Capture the cell that displays the provided text and extract its [X, Y] central coordinate. 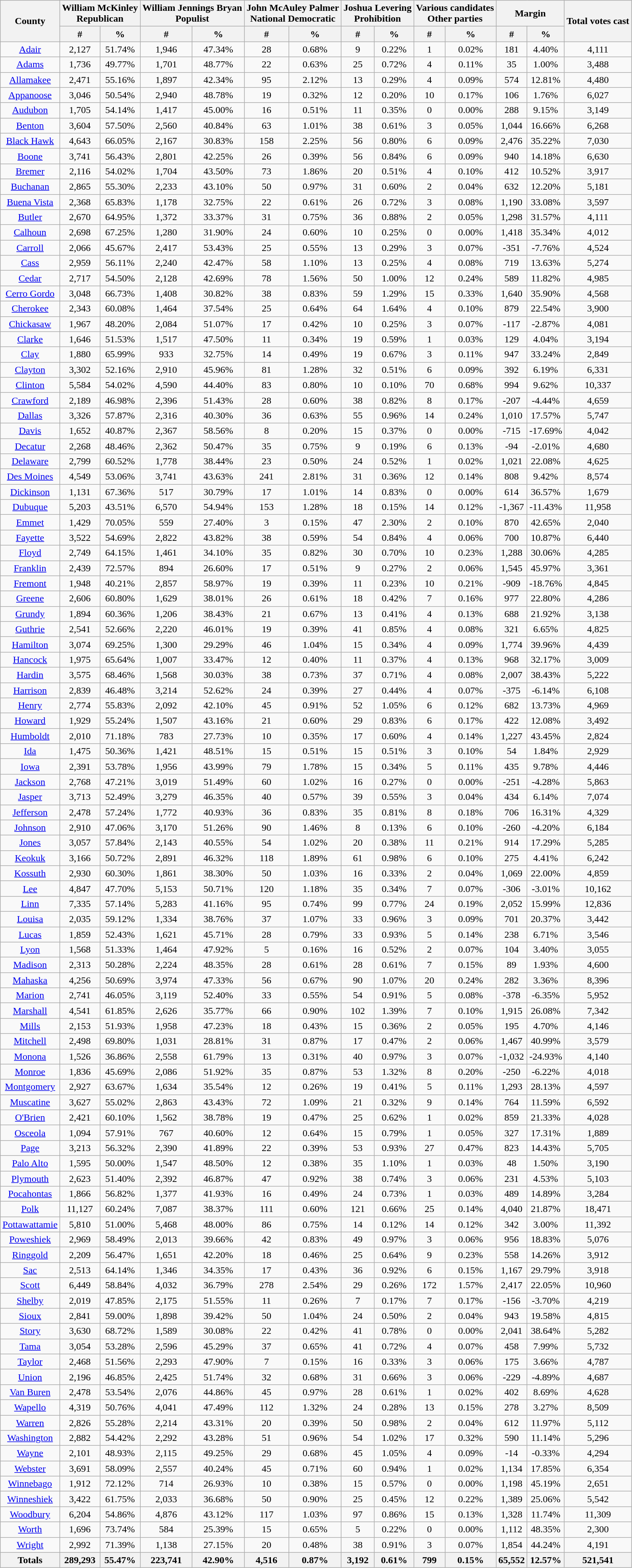
Clayton [30, 370]
50.72% [120, 858]
1,408 [166, 293]
34.35% [218, 1270]
46.01% [218, 629]
57.50% [120, 125]
7.99% [546, 1346]
Buchanan [30, 186]
11,392 [598, 1224]
43.63% [218, 477]
1,836 [80, 1072]
78 [267, 278]
Poweshiek [30, 1240]
590 [511, 1438]
64 [357, 309]
3,326 [80, 415]
Floyd [30, 553]
5,468 [166, 1224]
5,810 [80, 1224]
51 [267, 1438]
58 [267, 263]
0.45% [394, 1499]
1,854 [511, 1545]
John McAuley PalmerNational Democratic [293, 14]
14.43% [546, 1148]
2,052 [511, 904]
52 [357, 706]
1.89% [315, 858]
181 [511, 49]
Lee [30, 888]
2,196 [80, 1377]
27.40% [218, 522]
1,562 [166, 1117]
Humboldt [30, 736]
42.20% [218, 1255]
3,170 [166, 827]
288 [511, 110]
48.77% [218, 65]
0.78% [394, 1331]
45.71% [218, 935]
-24.93% [546, 1056]
6,268 [598, 125]
14.26% [546, 1255]
3,279 [166, 797]
45.67% [120, 248]
153 [267, 507]
1,967 [80, 324]
1.84% [546, 751]
2,084 [166, 324]
5,274 [598, 263]
1,418 [511, 233]
10.87% [546, 538]
3,192 [357, 1560]
0.48% [315, 1545]
3,361 [598, 568]
57.24% [120, 812]
2,882 [80, 1438]
61 [357, 858]
64.14% [120, 1270]
2,560 [166, 125]
17.31% [546, 1133]
4,256 [80, 980]
51.33% [120, 950]
89 [511, 965]
51.43% [218, 400]
50.54% [120, 95]
2,670 [80, 217]
Wapello [30, 1407]
2,209 [80, 1255]
1,589 [166, 1331]
Marion [30, 995]
117 [267, 1514]
Monona [30, 1056]
158 [267, 141]
59.00% [120, 1316]
Winneshiek [30, 1499]
44.24% [546, 1545]
Emmet [30, 522]
4,018 [598, 1072]
1,929 [80, 721]
1,280 [166, 233]
8.69% [546, 1392]
58.56% [218, 431]
67.36% [120, 492]
Winnebago [30, 1484]
1,701 [166, 65]
-6.14% [546, 690]
Johnson [30, 827]
40.55% [218, 843]
56.47% [120, 1255]
66.73% [120, 293]
1,467 [511, 1041]
29.29% [218, 644]
Black Hawk [30, 141]
6.19% [546, 370]
2,240 [166, 263]
3,604 [80, 125]
57.14% [120, 904]
48.51% [218, 751]
4,294 [598, 1453]
52.40% [218, 995]
51.40% [120, 1178]
Jackson [30, 782]
2,741 [80, 995]
Benton [30, 125]
Adams [30, 65]
3,074 [80, 644]
1,069 [511, 873]
2,116 [80, 171]
0.40% [315, 660]
1,652 [80, 431]
3,055 [598, 950]
3,019 [166, 782]
823 [511, 1148]
3,048 [80, 293]
52.16% [120, 370]
39.96% [546, 644]
1,517 [166, 339]
Ida [30, 751]
14.89% [546, 1194]
Audubon [30, 110]
47.70% [120, 888]
86 [267, 1224]
39.42% [218, 1316]
1,946 [166, 49]
2,959 [80, 263]
879 [511, 309]
65.64% [120, 660]
859 [511, 1117]
-260 [511, 827]
2,392 [166, 1178]
72.57% [120, 568]
11,127 [80, 1209]
2,066 [80, 248]
Carroll [30, 248]
22.00% [546, 873]
12.20% [546, 186]
1,328 [511, 1514]
Boone [30, 156]
0.70% [394, 553]
21.33% [546, 1117]
-94 [511, 446]
4,847 [80, 888]
Appanoose [30, 95]
2,391 [80, 767]
2,390 [166, 1148]
45.29% [218, 1346]
914 [511, 843]
4,825 [598, 629]
70 [429, 385]
Howard [30, 721]
4,680 [598, 446]
11,309 [598, 1514]
1.57% [470, 1285]
55.83% [120, 706]
2,927 [80, 1087]
66.05% [120, 141]
1.76% [546, 95]
2,368 [80, 202]
8,509 [598, 1407]
42 [267, 1240]
36.68% [218, 1499]
2,891 [166, 858]
Warren [30, 1423]
30.82% [218, 293]
1,293 [511, 1087]
69.80% [120, 1041]
1,507 [166, 721]
54.42% [120, 1438]
51.07% [218, 324]
2.25% [315, 141]
35.77% [218, 1011]
68.46% [120, 675]
-6.35% [546, 995]
Van Buren [30, 1392]
4,659 [598, 400]
51.00% [120, 1224]
43.99% [218, 767]
2,035 [80, 919]
3,713 [80, 797]
47.21% [120, 782]
-375 [511, 690]
2,929 [598, 751]
9.78% [546, 767]
40.30% [218, 415]
Lyon [30, 950]
102 [357, 1011]
933 [166, 354]
1,167 [511, 1270]
4,549 [80, 477]
43.82% [218, 538]
60.24% [120, 1209]
Woodbury [30, 1514]
5,296 [598, 1438]
195 [511, 1026]
489 [511, 1194]
10,162 [598, 888]
2,313 [80, 965]
45.96% [218, 370]
2,439 [80, 568]
33.08% [546, 202]
42.65% [546, 522]
17.29% [546, 843]
57.84% [120, 843]
72 [267, 1102]
458 [511, 1346]
3,442 [598, 919]
59 [357, 293]
0.28% [394, 1407]
1.64% [394, 309]
238 [511, 935]
4,541 [80, 1011]
Keokuk [30, 858]
55.02% [120, 1102]
0.88% [394, 217]
42.10% [218, 706]
3,900 [598, 309]
2,128 [166, 278]
57.87% [120, 415]
47.92% [218, 950]
808 [511, 477]
-2.87% [546, 324]
Greene [30, 599]
Crawford [30, 400]
Taylor [30, 1362]
517 [166, 492]
6,242 [598, 858]
2,849 [598, 354]
2,824 [598, 736]
4,969 [598, 706]
Louisa [30, 919]
104 [511, 950]
2,153 [80, 1026]
2,040 [598, 522]
6,331 [598, 370]
8,574 [598, 477]
Pocahontas [30, 1194]
Hardin [30, 675]
46 [267, 644]
Harrison [30, 690]
5,732 [598, 1346]
Mitchell [30, 1041]
2,799 [80, 461]
2,127 [80, 49]
Joshua LeveringProhibition [378, 14]
5,952 [598, 995]
40.21% [120, 583]
112 [267, 1407]
35.54% [218, 1087]
33.24% [546, 354]
51.49% [218, 782]
46.35% [218, 797]
3,119 [166, 995]
47.50% [218, 339]
1,190 [511, 202]
5,181 [598, 186]
1.78% [315, 767]
-1,032 [511, 1056]
2,086 [166, 1072]
Jefferson [30, 812]
3.00% [546, 1224]
46.05% [120, 995]
4,081 [598, 324]
3,057 [80, 843]
Dubuque [30, 507]
41.16% [218, 904]
4,439 [598, 644]
10.52% [546, 171]
58.49% [120, 1240]
1.46% [315, 827]
1,545 [511, 568]
50.36% [120, 751]
2,167 [166, 141]
4,040 [511, 1209]
41.89% [218, 1148]
58.09% [120, 1469]
71.39% [120, 1545]
3,284 [598, 1194]
4,041 [166, 1407]
Davis [30, 431]
O'Brien [30, 1117]
50.47% [218, 446]
4,146 [598, 1026]
-7.76% [546, 248]
58.84% [120, 1285]
2,940 [166, 95]
22.05% [546, 1285]
26.08% [546, 1011]
1,298 [511, 217]
1,958 [166, 1026]
1,866 [80, 1194]
55.47% [120, 1560]
64.95% [120, 217]
Monroe [30, 1072]
-3.01% [546, 888]
Clarke [30, 339]
2,033 [166, 1499]
3,054 [80, 1346]
Dallas [30, 415]
-6.22% [546, 1072]
2,224 [166, 965]
43.16% [218, 721]
2,558 [166, 1056]
4,319 [80, 1407]
66 [267, 1011]
Washington [30, 1438]
43.12% [218, 1514]
3,422 [80, 1499]
1,912 [80, 1484]
-3.70% [546, 1301]
2,651 [598, 1484]
2,143 [166, 843]
2.54% [315, 1285]
49.25% [218, 1453]
2,930 [80, 873]
1,880 [80, 354]
38.44% [218, 461]
61.85% [120, 1011]
55.28% [120, 1423]
4,285 [598, 553]
2,292 [166, 1438]
Ringgold [30, 1255]
767 [166, 1133]
43.31% [218, 1423]
2,768 [80, 782]
2,596 [166, 1346]
1,372 [166, 217]
947 [511, 354]
30.03% [218, 675]
2,557 [166, 1469]
18,471 [598, 1209]
2.12% [315, 80]
50.69% [120, 980]
7,342 [598, 1011]
-207 [511, 400]
37.54% [218, 309]
1,889 [598, 1133]
60.08% [120, 309]
22.80% [546, 599]
632 [511, 186]
1,898 [166, 1316]
6,570 [166, 507]
58.97% [218, 583]
60.30% [120, 873]
Sac [30, 1270]
-250 [511, 1072]
1,975 [80, 660]
0.46% [315, 1255]
53.54% [120, 1392]
106 [511, 95]
51.92% [218, 1072]
Scott [30, 1285]
4,012 [598, 233]
2,293 [166, 1362]
54.69% [120, 538]
2,367 [166, 431]
422 [511, 721]
8,396 [598, 980]
-11.43% [546, 507]
4,985 [598, 278]
1,629 [166, 599]
3.27% [546, 1407]
3,190 [598, 1163]
29.79% [546, 1270]
1,010 [511, 415]
Allamakee [30, 80]
61.79% [218, 1056]
1,897 [166, 80]
11.74% [546, 1514]
56.11% [120, 263]
1.39% [394, 1011]
38.37% [218, 1209]
Mahaska [30, 980]
4,628 [598, 1392]
Various candidatesOther parties [455, 14]
45.69% [120, 1072]
7,030 [598, 141]
1,736 [80, 65]
30.06% [546, 553]
1,956 [166, 767]
46.32% [218, 858]
38.78% [218, 1117]
30.83% [218, 141]
Osceola [30, 1133]
2,841 [80, 1316]
45.00% [218, 110]
4.41% [546, 858]
1,915 [511, 1011]
1,417 [166, 110]
70.05% [120, 522]
18.83% [546, 1240]
2,010 [80, 736]
52.62% [218, 690]
5,705 [598, 1148]
40.87% [120, 431]
434 [511, 797]
-251 [511, 782]
Dickinson [30, 492]
49 [357, 1240]
40.24% [218, 1469]
43.50% [218, 171]
4,597 [598, 1087]
1,621 [166, 935]
4,480 [598, 80]
1,475 [80, 751]
Madison [30, 965]
27.15% [218, 1545]
54.94% [218, 507]
56.32% [120, 1148]
44.86% [218, 1392]
5,863 [598, 782]
19.58% [546, 1316]
69.25% [120, 644]
27.73% [218, 736]
2,396 [166, 400]
2,476 [511, 141]
50.28% [120, 965]
2,019 [80, 1301]
2,300 [598, 1530]
1,646 [80, 339]
3,214 [166, 690]
21.92% [546, 614]
47.90% [218, 1362]
5,747 [598, 415]
1,778 [166, 461]
12.81% [546, 80]
48.00% [218, 1224]
Margin [530, 14]
11.14% [546, 1438]
Polk [30, 1209]
Page [30, 1148]
589 [511, 278]
1,134 [511, 1469]
435 [511, 767]
574 [511, 80]
48.50% [218, 1163]
4,643 [80, 141]
4,787 [598, 1362]
943 [511, 1316]
4,042 [598, 431]
10,337 [598, 385]
53.43% [218, 248]
Jasper [30, 797]
Plymouth [30, 1178]
-156 [511, 1301]
47.49% [218, 1407]
47.06% [120, 827]
31.90% [218, 233]
38.76% [218, 919]
Kossuth [30, 873]
4,568 [598, 293]
11.82% [546, 278]
2,698 [80, 233]
1,679 [598, 492]
614 [511, 492]
12.57% [546, 1560]
42.34% [218, 80]
799 [429, 1560]
2,865 [80, 186]
Iowa [30, 767]
-4.28% [546, 782]
55 [357, 415]
36.79% [218, 1285]
3,630 [80, 1331]
47.34% [218, 49]
1,461 [166, 553]
2,175 [166, 1301]
79 [267, 767]
42.69% [218, 278]
65,552 [511, 1560]
121 [357, 1209]
71.18% [120, 736]
Clinton [30, 385]
321 [511, 629]
Linn [30, 904]
60.80% [120, 599]
4.70% [546, 1026]
63.67% [120, 1087]
52.66% [120, 629]
Tama [30, 1346]
5,112 [598, 1423]
1,389 [511, 1499]
2,189 [80, 400]
2,233 [166, 186]
172 [429, 1285]
0.31% [315, 1056]
3,627 [80, 1102]
-2.01% [546, 446]
Adair [30, 49]
2,425 [166, 1377]
2,101 [80, 1453]
26.93% [218, 1484]
60.52% [120, 461]
36.57% [546, 492]
48.20% [120, 324]
Totals [30, 1560]
5,203 [80, 507]
4,524 [598, 248]
40.84% [218, 125]
4,032 [166, 1285]
60.10% [120, 1117]
Marshall [30, 1011]
56.82% [120, 1194]
4.04% [546, 339]
38.30% [218, 873]
241 [267, 477]
64.15% [120, 553]
4,516 [267, 1560]
342 [511, 1224]
7,087 [166, 1209]
40.60% [218, 1133]
42.25% [218, 156]
William Jennings BryanPopulist [192, 14]
3,912 [598, 1255]
1,421 [166, 751]
4,140 [598, 1056]
68.72% [120, 1331]
3,597 [598, 202]
2,343 [80, 309]
40.99% [546, 1041]
Fremont [30, 583]
2,220 [166, 629]
-378 [511, 995]
4,845 [598, 583]
3,575 [80, 675]
Palo Alto [30, 1163]
6,354 [598, 1469]
34.10% [218, 553]
2,857 [166, 583]
48 [511, 1163]
3,579 [598, 1041]
4,329 [598, 812]
35.22% [546, 141]
6,027 [598, 95]
47.33% [218, 980]
33.47% [218, 660]
25.39% [218, 1530]
1,138 [166, 1545]
83 [267, 385]
5,283 [166, 904]
1.93% [546, 965]
1,429 [80, 522]
6,184 [598, 827]
5,153 [166, 888]
1,772 [166, 812]
5,103 [598, 1178]
5,285 [598, 843]
12.08% [546, 721]
2,969 [80, 1240]
5,584 [80, 385]
38.64% [546, 1331]
Buena Vista [30, 202]
0.85% [394, 629]
Shelby [30, 1301]
1,774 [511, 644]
38.01% [218, 599]
Wright [30, 1545]
Worth [30, 1530]
3,166 [80, 858]
-351 [511, 248]
0.62% [394, 1117]
2,801 [166, 156]
22.08% [546, 461]
Franklin [30, 568]
-14 [511, 1453]
719 [511, 263]
35.90% [546, 293]
Cedar [30, 278]
4,219 [598, 1301]
701 [511, 919]
118 [267, 858]
275 [511, 858]
231 [511, 1178]
12,836 [598, 904]
47.85% [120, 1301]
6,449 [80, 1285]
17.85% [546, 1469]
51.53% [120, 339]
28.13% [546, 1087]
County [30, 21]
4,028 [598, 1117]
5,282 [598, 1331]
48.46% [120, 446]
-306 [511, 888]
3,009 [598, 660]
764 [511, 1102]
Total votes cast [598, 21]
3.40% [546, 950]
7,335 [80, 904]
2,214 [166, 1423]
48.93% [120, 1453]
5,542 [598, 1499]
Story [30, 1331]
36.86% [120, 1056]
3.36% [546, 980]
2,606 [80, 599]
-17.69% [546, 431]
53.78% [120, 767]
1.29% [394, 293]
5,076 [598, 1240]
61.75% [120, 1499]
53.06% [120, 477]
52.43% [120, 935]
1,021 [511, 461]
1,031 [166, 1041]
6,108 [598, 690]
1.86% [315, 171]
2,316 [166, 415]
1,300 [166, 644]
968 [511, 660]
46.87% [218, 1178]
3.66% [546, 1362]
3,046 [80, 95]
15.99% [546, 904]
7,074 [598, 797]
Montgomery [30, 1087]
4,191 [598, 1545]
99 [357, 904]
Guthrie [30, 629]
43.51% [120, 507]
2,041 [511, 1331]
2,863 [166, 1102]
45.19% [546, 1484]
31.57% [546, 217]
Wayne [30, 1453]
10,960 [598, 1285]
41.93% [218, 1194]
Henry [30, 706]
688 [511, 614]
4.53% [546, 1178]
2,774 [80, 706]
2,268 [80, 446]
2,362 [166, 446]
22.54% [546, 309]
327 [511, 1133]
73 [267, 171]
714 [166, 1484]
870 [511, 522]
894 [166, 568]
Bremer [30, 171]
558 [511, 1255]
56.43% [120, 156]
3,302 [80, 370]
6.71% [546, 935]
1,948 [80, 583]
Clay [30, 354]
14.18% [546, 156]
45.97% [546, 568]
6,630 [598, 156]
1,704 [166, 171]
-4.44% [546, 400]
700 [511, 538]
1,651 [166, 1255]
3,691 [80, 1469]
2,421 [80, 1117]
-117 [511, 324]
3,918 [598, 1270]
282 [511, 980]
4,687 [598, 1377]
1,377 [166, 1194]
584 [166, 1530]
-4.20% [546, 827]
1,288 [511, 553]
1,206 [166, 614]
6,204 [80, 1514]
28.81% [218, 1041]
4,286 [598, 599]
1,198 [511, 1484]
412 [511, 171]
53.28% [120, 1346]
175 [511, 1362]
4.40% [546, 49]
6,592 [598, 1102]
23 [267, 461]
1.50% [546, 1163]
Cherokee [30, 309]
6.65% [546, 629]
Pottawattamie [30, 1224]
52.49% [120, 797]
1,859 [80, 935]
4,446 [598, 767]
Mills [30, 1026]
73.74% [120, 1530]
2,076 [166, 1392]
63 [267, 125]
2,992 [80, 1545]
120 [267, 888]
2,822 [166, 538]
13.63% [546, 263]
Cass [30, 263]
2,826 [80, 1423]
16.31% [546, 812]
49.77% [120, 65]
65.83% [120, 202]
2,749 [80, 553]
Grundy [30, 614]
39 [357, 797]
1,007 [166, 660]
1,094 [80, 1133]
30.79% [218, 492]
1,044 [511, 125]
1.18% [315, 888]
17.57% [546, 415]
3,917 [598, 171]
55.16% [120, 80]
-0.33% [546, 1453]
2,092 [166, 706]
51.93% [120, 1026]
54.86% [120, 1514]
1,334 [166, 919]
Hancock [30, 660]
1,696 [80, 1530]
2,541 [80, 629]
26.60% [218, 568]
3,522 [80, 538]
Fayette [30, 538]
11,958 [598, 507]
54.50% [120, 278]
2,498 [80, 1041]
3,974 [166, 980]
50.71% [218, 888]
16.66% [546, 125]
Butler [30, 217]
William McKinleyRepublican [100, 14]
47.23% [218, 1026]
994 [511, 385]
Muscatine [30, 1102]
0.77% [394, 904]
0.18% [470, 812]
111 [267, 1209]
223,741 [166, 1560]
4,625 [598, 461]
1,346 [166, 1270]
783 [166, 736]
0.44% [394, 690]
1,526 [80, 1056]
559 [166, 522]
51.26% [218, 827]
956 [511, 1240]
Delaware [30, 461]
39.66% [218, 1240]
0.94% [394, 1469]
2,471 [80, 80]
3,138 [598, 614]
0.86% [394, 1514]
2,839 [80, 690]
4,815 [598, 1316]
50.76% [120, 1407]
48.78% [218, 95]
30 [357, 553]
1,112 [511, 1530]
1,634 [166, 1087]
2,468 [80, 1362]
33.37% [218, 217]
72.12% [120, 1484]
57.91% [120, 1133]
1,595 [80, 1163]
3,194 [598, 339]
50.00% [120, 1163]
3,492 [598, 721]
40.93% [218, 812]
3,546 [598, 935]
1,894 [80, 614]
67.25% [120, 233]
3,213 [80, 1148]
Cerro Gordo [30, 293]
521,541 [598, 1560]
54.14% [120, 110]
289,293 [80, 1560]
1.56% [315, 278]
-18.76% [546, 583]
21.87% [546, 1209]
2,013 [166, 1240]
4,590 [166, 385]
5,222 [598, 675]
81 [267, 370]
1,178 [166, 202]
65.99% [120, 354]
11.59% [546, 1102]
6.14% [546, 797]
Sioux [30, 1316]
4,600 [598, 965]
42.90% [218, 1560]
30.08% [218, 1331]
11.97% [546, 1423]
9.42% [546, 477]
-909 [511, 583]
Jones [30, 843]
43.28% [218, 1438]
Webster [30, 1469]
3,149 [598, 110]
32.17% [546, 660]
Hamilton [30, 644]
4,876 [166, 1514]
43.43% [218, 1102]
612 [511, 1423]
0.81% [394, 812]
44.40% [218, 385]
55.24% [120, 721]
129 [511, 339]
2,115 [166, 1453]
392 [511, 370]
46.98% [120, 400]
682 [511, 706]
Lucas [30, 935]
2,007 [511, 675]
51.55% [218, 1301]
35.34% [546, 233]
940 [511, 156]
2,513 [80, 1270]
13.73% [546, 706]
43.10% [218, 186]
2.30% [394, 522]
-715 [511, 431]
59.12% [120, 919]
9.62% [546, 385]
1,131 [80, 492]
3,488 [598, 65]
9.15% [546, 110]
51.56% [120, 1362]
1,861 [166, 873]
2,623 [80, 1178]
Chickasaw [30, 324]
43.45% [546, 736]
6,440 [598, 538]
-229 [511, 1377]
706 [511, 812]
977 [511, 599]
42.47% [218, 263]
402 [511, 1392]
Calhoun [30, 233]
Union [30, 1377]
1,705 [80, 110]
1.09% [315, 1102]
-1,367 [511, 507]
55.30% [120, 186]
1,640 [511, 293]
2.81% [315, 477]
46.48% [120, 690]
46.85% [120, 1377]
1,547 [166, 1163]
-4.89% [546, 1377]
4,859 [598, 873]
20.37% [546, 919]
2,626 [166, 1011]
Decatur [30, 446]
Des Moines [30, 477]
60.36% [120, 614]
97 [357, 1514]
1,227 [511, 736]
2,717 [80, 278]
25.06% [546, 1499]
